Provide the [X, Y] coordinate of the cell's center where the given text is located.  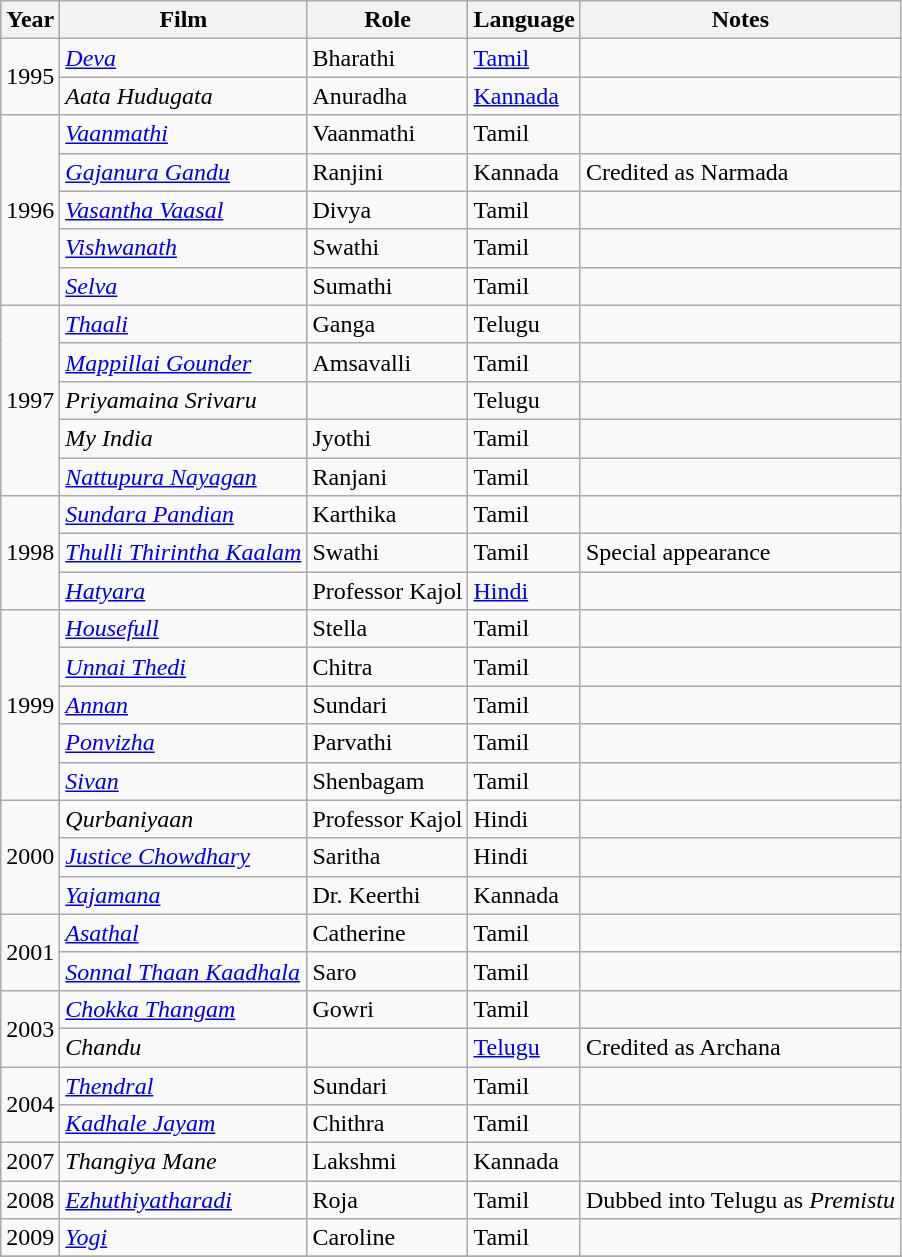
Saritha [388, 857]
Thangiya Mane [184, 1162]
Sivan [184, 781]
2003 [30, 1028]
Yogi [184, 1238]
Ezhuthiyatharadi [184, 1200]
Divya [388, 210]
Deva [184, 58]
Thulli Thirintha Kaalam [184, 553]
Catherine [388, 933]
Jyothi [388, 438]
1997 [30, 400]
Thendral [184, 1085]
Language [524, 20]
Selva [184, 286]
Sonnal Thaan Kaadhala [184, 971]
Shenbagam [388, 781]
Annan [184, 705]
Dubbed into Telugu as Premistu [740, 1200]
Kadhale Jayam [184, 1124]
Amsavalli [388, 362]
Saro [388, 971]
Gajanura Gandu [184, 172]
2001 [30, 952]
Bharathi [388, 58]
Vasantha Vaasal [184, 210]
Ganga [388, 324]
2007 [30, 1162]
Chokka Thangam [184, 1009]
Credited as Narmada [740, 172]
Sumathi [388, 286]
Karthika [388, 515]
Credited as Archana [740, 1047]
Asathal [184, 933]
Stella [388, 629]
Caroline [388, 1238]
Notes [740, 20]
Vishwanath [184, 248]
Role [388, 20]
Ranjani [388, 477]
Unnai Thedi [184, 667]
1998 [30, 553]
1996 [30, 210]
Thaali [184, 324]
Lakshmi [388, 1162]
Ponvizha [184, 743]
Priyamaina Srivaru [184, 400]
Ranjini [388, 172]
Chitra [388, 667]
Hatyara [184, 591]
2004 [30, 1104]
Qurbaniyaan [184, 819]
My India [184, 438]
Justice Chowdhary [184, 857]
Gowri [388, 1009]
Roja [388, 1200]
1999 [30, 705]
2008 [30, 1200]
1995 [30, 77]
Special appearance [740, 553]
Yajamana [184, 895]
Anuradha [388, 96]
Mappillai Gounder [184, 362]
Nattupura Nayagan [184, 477]
Aata Hudugata [184, 96]
Dr. Keerthi [388, 895]
Parvathi [388, 743]
2009 [30, 1238]
2000 [30, 857]
Chandu [184, 1047]
Housefull [184, 629]
Sundara Pandian [184, 515]
Film [184, 20]
Chithra [388, 1124]
Year [30, 20]
